Determine the (x, y) coordinate at the center of the cell enclosing the given text.  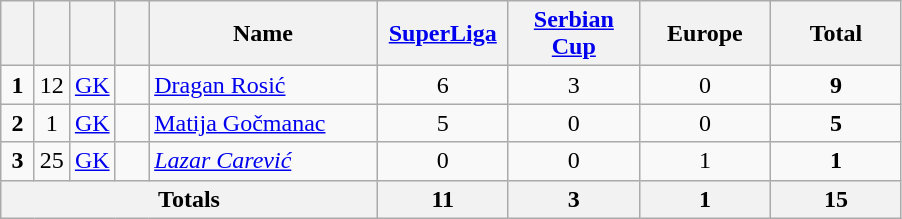
Serbian Cup (574, 34)
Totals (189, 199)
12 (52, 85)
SuperLiga (442, 34)
25 (52, 161)
Dragan Rosić (264, 85)
6 (442, 85)
Total (836, 34)
Europe (704, 34)
Lazar Carević (264, 161)
2 (18, 123)
Matija Gočmanac (264, 123)
15 (836, 199)
Name (264, 34)
11 (442, 199)
9 (836, 85)
